Pinpoint the cell where the given text exists, returning its [x, y] midpoint coordinate. 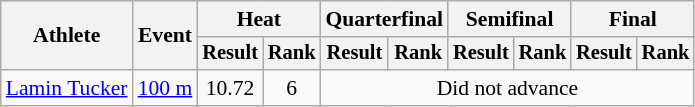
10.72 [230, 88]
Event [166, 36]
6 [292, 88]
Did not advance [507, 88]
Final [632, 19]
100 m [166, 88]
Semifinal [510, 19]
Athlete [67, 36]
Quarterfinal [384, 19]
Heat [258, 19]
Lamin Tucker [67, 88]
